Capture the cell that displays the provided text and extract its (X, Y) central coordinate. 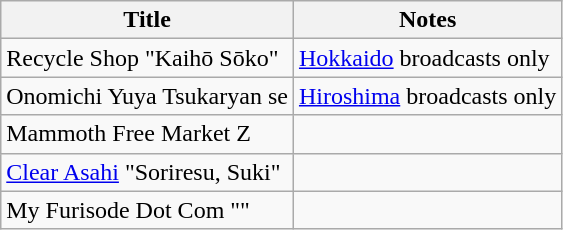
Hokkaido broadcasts only (427, 58)
Onomichi Yuya Tsukaryan se (148, 96)
Hiroshima broadcasts only (427, 96)
Title (148, 20)
My Furisode Dot Com "" (148, 210)
Clear Asahi "Soriresu, Suki" (148, 172)
Notes (427, 20)
Mammoth Free Market Z (148, 134)
Recycle Shop "Kaihō Sōko" (148, 58)
